Return [X, Y] of the center of cell containing provided text 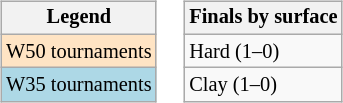
Clay (1–0) [263, 85]
Hard (1–0) [263, 51]
W50 tournaments [78, 51]
W35 tournaments [78, 85]
Legend [78, 18]
Finals by surface [263, 18]
